Return [X, Y] of the center of cell containing provided text 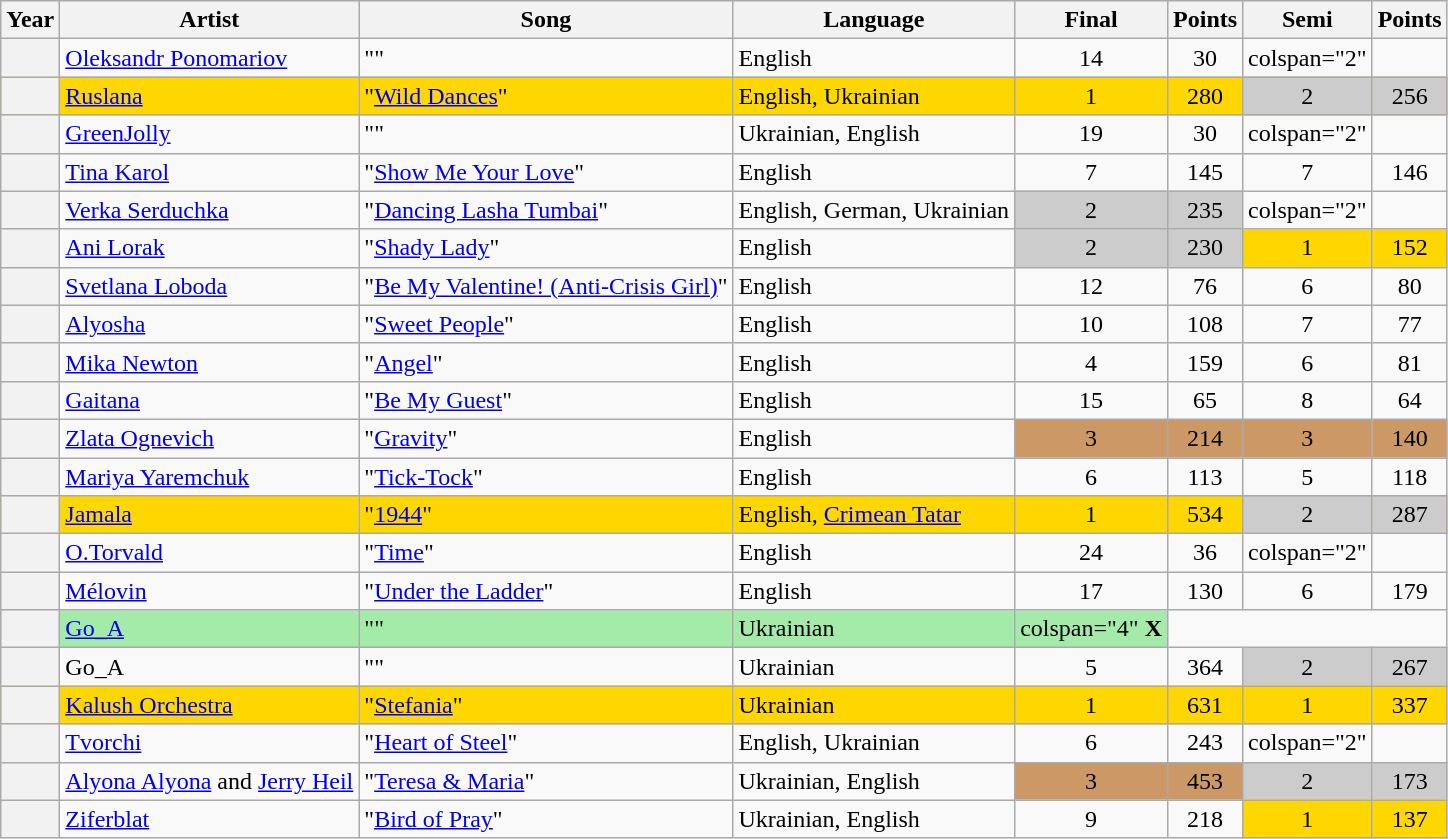
Language [874, 20]
146 [1410, 172]
Svetlana Loboda [210, 286]
"Show Me Your Love" [546, 172]
Gaitana [210, 400]
17 [1092, 591]
80 [1410, 286]
10 [1092, 324]
173 [1410, 781]
453 [1206, 781]
287 [1410, 515]
12 [1092, 286]
113 [1206, 477]
Year [30, 20]
65 [1206, 400]
Verka Serduchka [210, 210]
English, Crimean Tatar [874, 515]
"Under the Ladder" [546, 591]
English, German, Ukrainian [874, 210]
Semi [1308, 20]
631 [1206, 705]
"Teresa & Maria" [546, 781]
"Time" [546, 553]
214 [1206, 438]
152 [1410, 248]
Tvorchi [210, 743]
Jamala [210, 515]
218 [1206, 819]
267 [1410, 667]
"Tick-Tock" [546, 477]
Ruslana [210, 96]
364 [1206, 667]
"Sweet People" [546, 324]
"Heart of Steel" [546, 743]
"Be My Guest" [546, 400]
230 [1206, 248]
108 [1206, 324]
"1944" [546, 515]
"Gravity" [546, 438]
19 [1092, 134]
Tina Karol [210, 172]
140 [1410, 438]
137 [1410, 819]
76 [1206, 286]
Ani Lorak [210, 248]
Zlata Ognevich [210, 438]
"Be My Valentine! (Anti-Crisis Girl)" [546, 286]
"Shady Lady" [546, 248]
Alyona Alyona and Jerry Heil [210, 781]
colspan="4" X [1092, 629]
Final [1092, 20]
15 [1092, 400]
Mariya Yaremchuk [210, 477]
GreenJolly [210, 134]
Alyosha [210, 324]
"Bird of Pray" [546, 819]
24 [1092, 553]
Artist [210, 20]
4 [1092, 362]
Kalush Orchestra [210, 705]
243 [1206, 743]
159 [1206, 362]
179 [1410, 591]
Mélovin [210, 591]
81 [1410, 362]
"Wild Dances" [546, 96]
"Angel" [546, 362]
337 [1410, 705]
"Stefania" [546, 705]
118 [1410, 477]
77 [1410, 324]
235 [1206, 210]
534 [1206, 515]
O.Torvald [210, 553]
Oleksandr Ponomariov [210, 58]
64 [1410, 400]
36 [1206, 553]
9 [1092, 819]
14 [1092, 58]
256 [1410, 96]
280 [1206, 96]
8 [1308, 400]
130 [1206, 591]
145 [1206, 172]
Mika Newton [210, 362]
Song [546, 20]
Ziferblat [210, 819]
"Dancing Lasha Tumbai" [546, 210]
